Locate the cell with the specified text and output its (x, y) center coordinate. 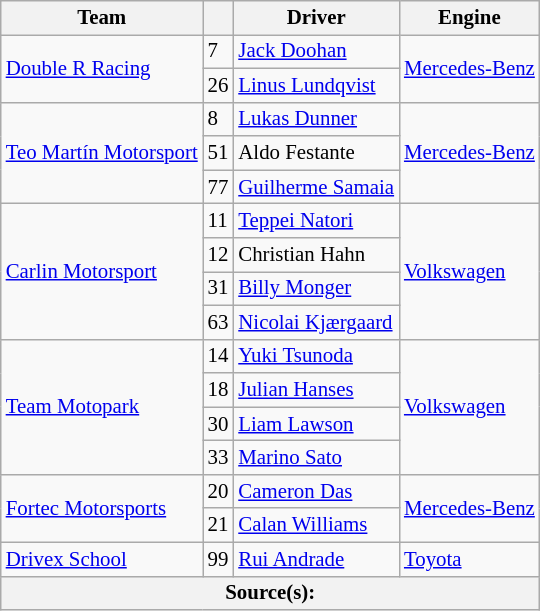
Yuki Tsunoda (316, 356)
Linus Lundqvist (316, 85)
Jack Doohan (316, 51)
8 (218, 119)
26 (218, 85)
Carlin Motorsport (102, 272)
14 (218, 356)
31 (218, 288)
Driver (316, 18)
Teppei Natori (316, 221)
Guilherme Samaia (316, 187)
Nicolai Kjærgaard (316, 322)
Rui Andrade (316, 559)
20 (218, 491)
Engine (470, 18)
Team (102, 18)
Julian Hanses (316, 390)
51 (218, 153)
Double R Racing (102, 68)
Cameron Das (316, 491)
33 (218, 458)
30 (218, 424)
Source(s): (270, 593)
12 (218, 255)
Billy Monger (316, 288)
63 (218, 322)
21 (218, 525)
Fortec Motorsports (102, 508)
11 (218, 221)
Aldo Festante (316, 153)
77 (218, 187)
Liam Lawson (316, 424)
Drivex School (102, 559)
Team Motopark (102, 406)
7 (218, 51)
Marino Sato (316, 458)
Calan Williams (316, 525)
Christian Hahn (316, 255)
99 (218, 559)
Lukas Dunner (316, 119)
Toyota (470, 559)
Teo Martín Motorsport (102, 153)
18 (218, 390)
